Identify which cell holds the provided text, then report its [X, Y] central coordinate. 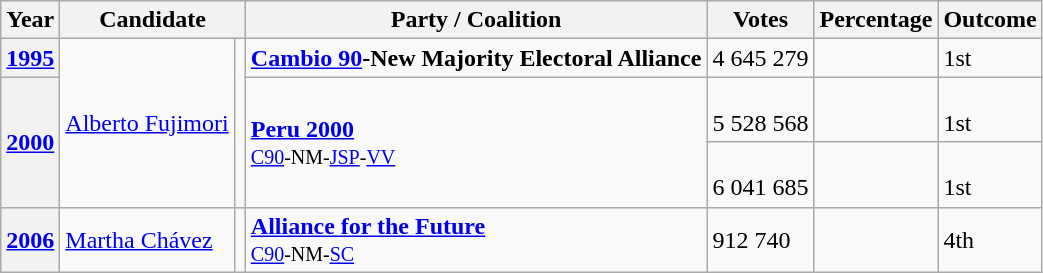
6 041 685 [760, 174]
Year [30, 20]
Candidate [152, 20]
Outcome [990, 20]
Party / Coalition [476, 20]
912 740 [760, 240]
Votes [760, 20]
4th [990, 240]
5 528 568 [760, 110]
2006 [30, 240]
Martha Chávez [147, 240]
1995 [30, 58]
Percentage [876, 20]
4 645 279 [760, 58]
Cambio 90-New Majority Electoral Alliance [476, 58]
Peru 2000C90-NM-JSP-VV [476, 142]
2000 [30, 142]
Alliance for the FutureC90-NM-SC [476, 240]
Alberto Fujimori [147, 123]
